Find where the given text appears and provide that cell's center as (X, Y) coordinate. 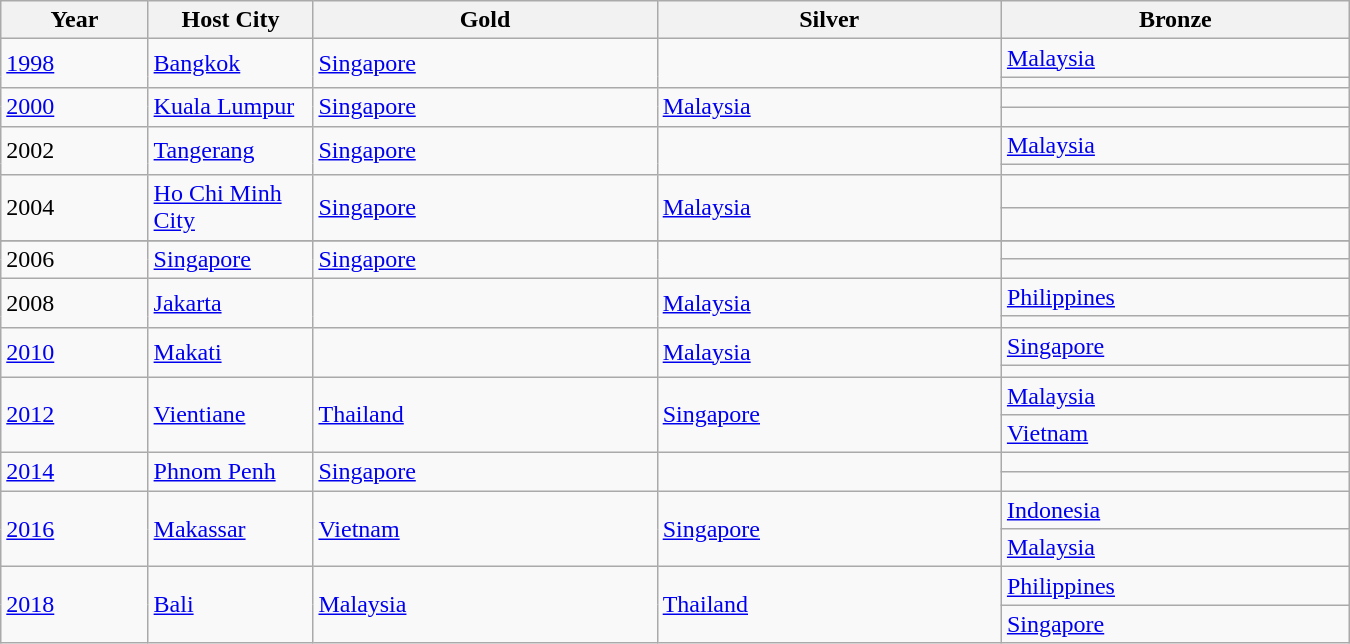
Ho Chi Minh City (230, 208)
2010 (74, 352)
Makassar (230, 529)
2004 (74, 208)
1998 (74, 64)
2002 (74, 150)
Silver (829, 20)
Vientiane (230, 414)
Bali (230, 605)
2008 (74, 302)
Year (74, 20)
2006 (74, 259)
Phnom Penh (230, 472)
Jakarta (230, 302)
2016 (74, 529)
Gold (485, 20)
2000 (74, 107)
Host City (230, 20)
2014 (74, 472)
Kuala Lumpur (230, 107)
Bangkok (230, 64)
Indonesia (1175, 510)
Bronze (1175, 20)
Tangerang (230, 150)
2018 (74, 605)
2012 (74, 414)
Makati (230, 352)
